Determine the (X, Y) coordinate at the center of the cell enclosing the given text.  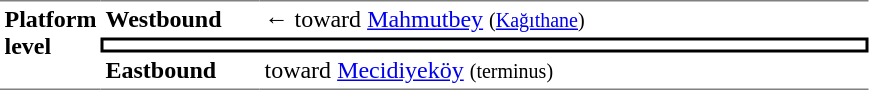
Eastbound (180, 71)
Platform level (50, 45)
← toward Mahmutbey (Kağıthane) (564, 19)
Westbound (180, 19)
toward Mecidiyeköy (terminus) (564, 71)
